Identify which cell holds the provided text, then report its [X, Y] central coordinate. 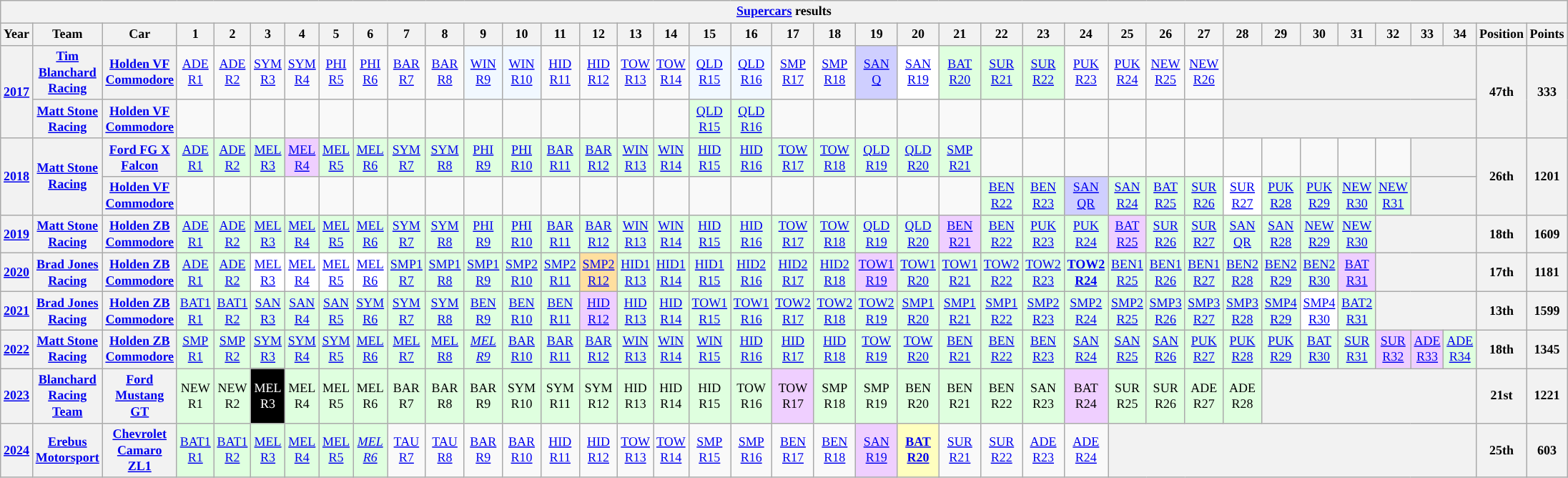
Chevrolet Camaro ZL1 [139, 450]
SURR25 [1128, 396]
HID2R18 [834, 273]
SYMR11 [560, 396]
2 [232, 34]
SYMR6 [370, 311]
SMP3R26 [1165, 311]
PUKR27 [1204, 349]
25th [1502, 450]
WINR10 [522, 72]
32 [1394, 34]
Ford Mustang GT [139, 396]
SMP3R27 [1204, 311]
23 [1043, 34]
21 [960, 34]
47th [1502, 92]
BEN2R28 [1243, 273]
13 [636, 34]
TOW2R17 [793, 311]
TOW1R15 [709, 311]
NEWR1 [195, 396]
SANR4 [302, 311]
HIDR17 [793, 349]
17 [793, 34]
NEWR31 [1394, 196]
NEWR2 [232, 396]
33 [1427, 34]
Position [1502, 34]
Car [139, 34]
1 [195, 34]
TOW1R21 [960, 273]
27 [1204, 34]
SMP2R11 [560, 273]
MELR7 [407, 349]
TOWR20 [918, 349]
5 [336, 34]
SMP1R20 [918, 311]
TAUR8 [445, 450]
13th [1502, 311]
22 [1002, 34]
HIDR18 [834, 349]
603 [1547, 450]
10 [522, 34]
2024 [17, 450]
1201 [1547, 176]
SMPR16 [751, 450]
2020 [17, 273]
BAT2R31 [1357, 311]
18 [834, 34]
15 [709, 34]
NEWR25 [1165, 72]
9 [483, 34]
SMP4R30 [1319, 311]
26th [1502, 176]
SYMR12 [598, 396]
SMP2R12 [598, 273]
11 [560, 34]
BEN1R27 [1204, 273]
BATR24 [1085, 396]
TOW1R20 [918, 273]
SMPR15 [709, 450]
TOW1R19 [877, 273]
6 [370, 34]
SMP1R9 [483, 273]
SMP1R7 [407, 273]
PHIR5 [336, 72]
1181 [1547, 273]
2019 [17, 234]
HID2R17 [793, 273]
Points [1547, 34]
TOW2R24 [1085, 273]
ADER33 [1427, 349]
SMP3R28 [1243, 311]
333 [1547, 92]
ADER24 [1085, 450]
BEN2R30 [1319, 273]
SURR31 [1357, 349]
SMP1R21 [960, 311]
SMP2R25 [1128, 311]
SANR25 [1128, 349]
SMPR21 [960, 157]
16 [751, 34]
SANR23 [1043, 396]
SURR32 [1394, 349]
HID1R15 [709, 273]
PHIR6 [370, 72]
SANR3 [268, 311]
TOW2R23 [1043, 273]
Ford FG X Falcon [139, 157]
BENR18 [834, 450]
4 [302, 34]
1221 [1547, 396]
3 [268, 34]
26 [1165, 34]
SMPR2 [232, 349]
BENR10 [522, 311]
SMP1R22 [1002, 311]
Year [17, 34]
WINR15 [709, 349]
TOW1R16 [751, 311]
31 [1357, 34]
14 [671, 34]
NEWR26 [1204, 72]
TOWR16 [751, 396]
29 [1281, 34]
SMP2R24 [1085, 311]
BENR9 [483, 311]
12 [598, 34]
SANR28 [1281, 234]
SANR26 [1165, 349]
BENR20 [918, 396]
2022 [17, 349]
BEN1R25 [1128, 273]
8 [445, 34]
TOWR19 [877, 349]
25 [1128, 34]
21st [1502, 396]
2021 [17, 311]
TOW2R18 [834, 311]
34 [1460, 34]
HID1R14 [671, 273]
24 [1085, 34]
ADER23 [1043, 450]
BENR11 [560, 311]
2017 [17, 92]
1345 [1547, 349]
7 [407, 34]
Team [67, 34]
SANQ [877, 72]
BENR17 [793, 450]
19 [877, 34]
SMP4R29 [1281, 311]
BEN2R29 [1281, 273]
BEN1R26 [1165, 273]
ADER34 [1460, 349]
Supercars results [784, 11]
SMP1R8 [445, 273]
TOW2R19 [877, 311]
SMPR19 [877, 396]
28 [1243, 34]
NEWR29 [1319, 234]
MELR8 [445, 349]
2018 [17, 176]
WINR9 [483, 72]
HID2R16 [751, 273]
Tim Blanchard Racing [67, 72]
SMPR17 [793, 72]
1599 [1547, 311]
17th [1502, 273]
20 [918, 34]
ADER27 [1204, 396]
SANR5 [336, 311]
Erebus Motorsport [67, 450]
1609 [1547, 234]
HID1R13 [636, 273]
TOW2R22 [1002, 273]
MELR9 [483, 349]
SMPR1 [195, 349]
Blanchard Racing Team [67, 396]
ADER28 [1243, 396]
TAUR7 [407, 450]
2023 [17, 396]
30 [1319, 34]
SYMR10 [522, 396]
SYMR5 [336, 349]
BATR30 [1319, 349]
SMP2R10 [522, 273]
SMP2R23 [1043, 311]
BATR31 [1357, 273]
